Identify which cell holds the provided text, then report its [X, Y] central coordinate. 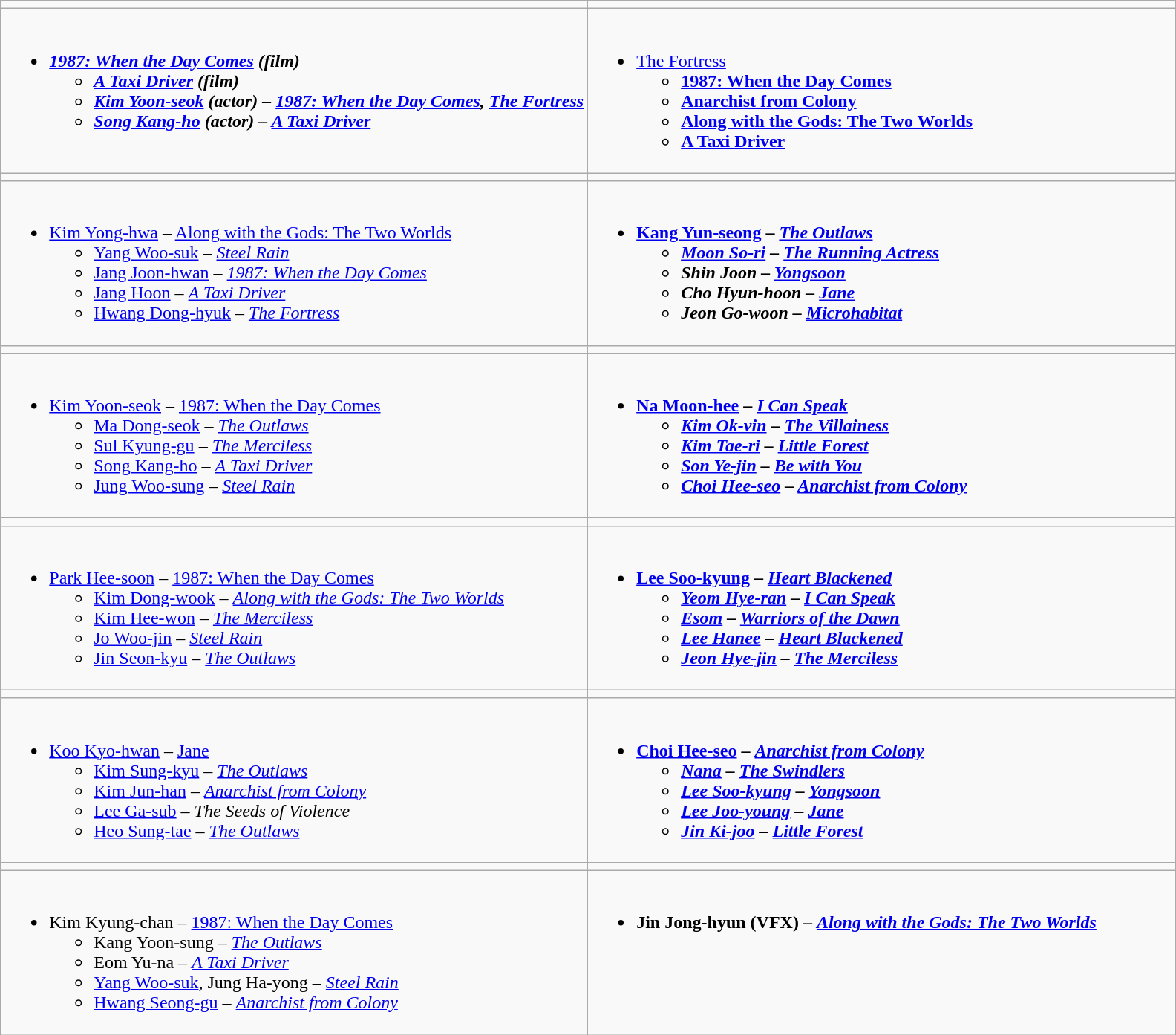
Kang Yun-seong – The OutlawsMoon So-ri – The Running ActressShin Joon – YongsoonCho Hyun-hoon – JaneJeon Go-woon – Microhabitat [882, 263]
Jin Jong-hyun (VFX) – Along with the Gods: The Two Worlds [882, 952]
1987: When the Day Comes (film)A Taxi Driver (film)Kim Yoon-seok (actor) – 1987: When the Day Comes, The FortressSong Kang-ho (actor) – A Taxi Driver [294, 91]
Na Moon-hee – I Can SpeakKim Ok-vin – The VillainessKim Tae-ri – Little ForestSon Ye-jin – Be with YouChoi Hee-seo – Anarchist from Colony [882, 435]
Choi Hee-seo – Anarchist from ColonyNana – The SwindlersLee Soo-kyung – YongsoonLee Joo-young – JaneJin Ki-joo – Little Forest [882, 780]
Koo Kyo-hwan – JaneKim Sung-kyu – The OutlawsKim Jun-han – Anarchist from ColonyLee Ga-sub – The Seeds of ViolenceHeo Sung-tae – The Outlaws [294, 780]
Kim Yoon-seok – 1987: When the Day ComesMa Dong-seok – The OutlawsSul Kyung-gu – The MercilessSong Kang-ho – A Taxi DriverJung Woo-sung – Steel Rain [294, 435]
The Fortress1987: When the Day ComesAnarchist from ColonyAlong with the Gods: The Two WorldsA Taxi Driver [882, 91]
Lee Soo-kyung – Heart BlackenedYeom Hye-ran – I Can SpeakEsom – Warriors of the DawnLee Hanee – Heart BlackenedJeon Hye-jin – The Merciless [882, 607]
